Provide the [x, y] coordinate of the cell's center where the given text is located.  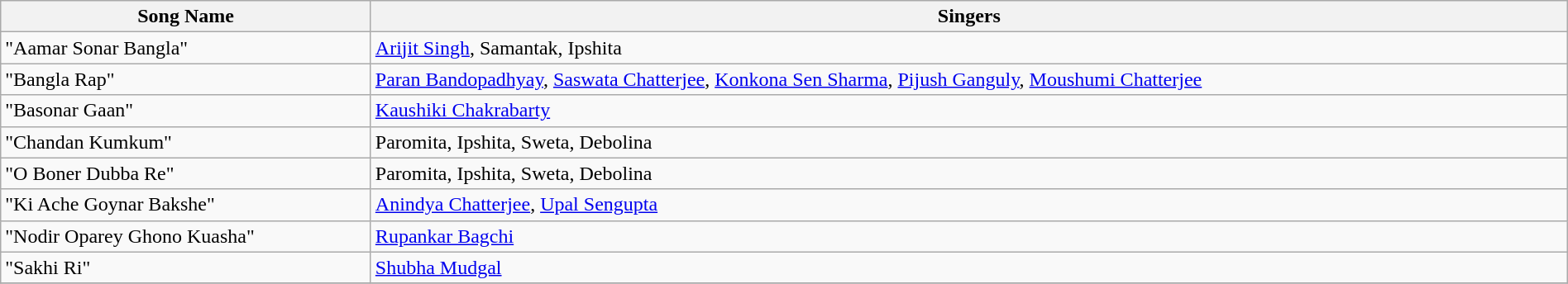
Singers [969, 17]
"Bangla Rap" [186, 79]
"Aamar Sonar Bangla" [186, 48]
"O Boner Dubba Re" [186, 173]
Arijit Singh, Samantak, Ipshita [969, 48]
"Basonar Gaan" [186, 111]
Paran Bandopadhyay, Saswata Chatterjee, Konkona Sen Sharma, Pijush Ganguly, Moushumi Chatterjee [969, 79]
"Sakhi Ri" [186, 267]
Song Name [186, 17]
"Ki Ache Goynar Bakshe" [186, 205]
Anindya Chatterjee, Upal Sengupta [969, 205]
Shubha Mudgal [969, 267]
Kaushiki Chakrabarty [969, 111]
Rupankar Bagchi [969, 236]
"Chandan Kumkum" [186, 142]
"Nodir Oparey Ghono Kuasha" [186, 236]
